Pinpoint the cell where the given text exists, returning its (x, y) midpoint coordinate. 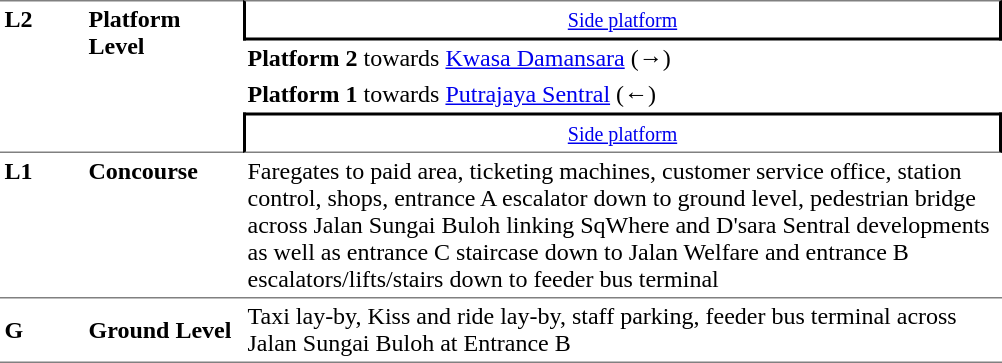
L1 (42, 226)
G (42, 330)
Platform 2 towards Kwasa Damansara (→) (622, 58)
L2 (42, 76)
Concourse (164, 226)
Ground Level (164, 330)
Platform Level (164, 76)
Taxi lay-by, Kiss and ride lay-by, staff parking, feeder bus terminal across Jalan Sungai Buloh at Entrance B (622, 330)
Platform 1 towards Putrajaya Sentral (←) (622, 94)
